Scan for the cell matching the given text and deliver its (X, Y) coordinate at center. 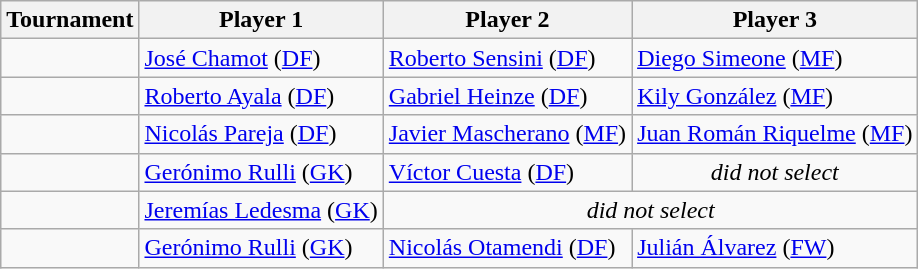
Roberto Sensini (DF) (507, 58)
Player 2 (507, 20)
Julián Álvarez (FW) (775, 248)
Roberto Ayala (DF) (261, 96)
Tournament (70, 20)
Player 3 (775, 20)
Diego Simeone (MF) (775, 58)
Kily González (MF) (775, 96)
Nicolás Otamendi (DF) (507, 248)
Juan Román Riquelme (MF) (775, 134)
Jeremías Ledesma (GK) (261, 210)
Víctor Cuesta (DF) (507, 172)
José Chamot (DF) (261, 58)
Player 1 (261, 20)
Gabriel Heinze (DF) (507, 96)
Javier Mascherano (MF) (507, 134)
Nicolás Pareja (DF) (261, 134)
